Determine the [X, Y] coordinate at the center of the cell enclosing the given text.  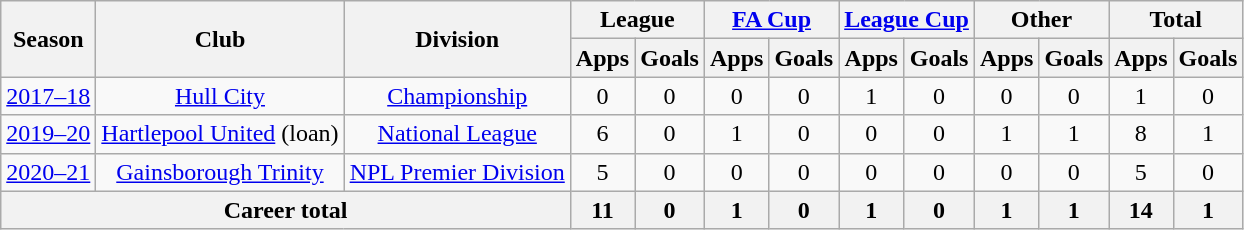
Other [1041, 20]
Season [48, 39]
14 [1141, 210]
Club [220, 39]
8 [1141, 134]
2017–18 [48, 96]
Gainsborough Trinity [220, 172]
NPL Premier Division [457, 172]
National League [457, 134]
League [637, 20]
League Cup [907, 20]
Hartlepool United (loan) [220, 134]
Division [457, 39]
6 [602, 134]
Total [1176, 20]
Hull City [220, 96]
2019–20 [48, 134]
2020–21 [48, 172]
11 [602, 210]
Career total [286, 210]
FA Cup [771, 20]
Championship [457, 96]
